From the cell containing the given text, extract its center point as (x, y) coordinate. 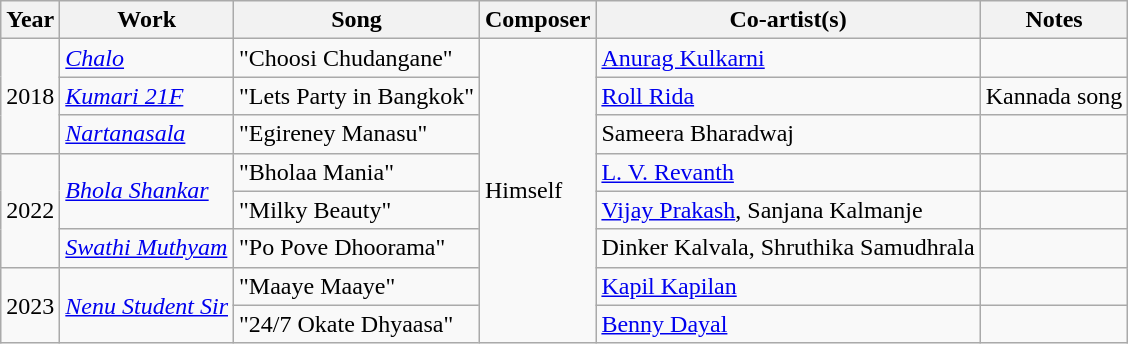
"Maaye Maaye" (357, 286)
"Milky Beauty" (357, 210)
Chalo (147, 58)
"Egireney Manasu" (357, 134)
Composer (538, 20)
Himself (538, 191)
Benny Dayal (788, 324)
Kannada song (1054, 96)
Co-artist(s) (788, 20)
2022 (30, 210)
"24/7 Okate Dhyaasa" (357, 324)
Swathi Muthyam (147, 248)
2018 (30, 96)
"Po Pove Dhoorama" (357, 248)
Vijay Prakash, Sanjana Kalmanje (788, 210)
"Bholaa Mania" (357, 172)
"Choosi Chudangane" (357, 58)
Roll Rida (788, 96)
Kumari 21F (147, 96)
Bhola Shankar (147, 191)
Notes (1054, 20)
Sameera Bharadwaj (788, 134)
Year (30, 20)
L. V. Revanth (788, 172)
Nenu Student Sir (147, 305)
Anurag Kulkarni (788, 58)
Kapil Kapilan (788, 286)
Nartanasala (147, 134)
2023 (30, 305)
Dinker Kalvala, Shruthika Samudhrala (788, 248)
"Lets Party in Bangkok" (357, 96)
Work (147, 20)
Song (357, 20)
